Scan for the cell matching the given text and deliver its (x, y) coordinate at center. 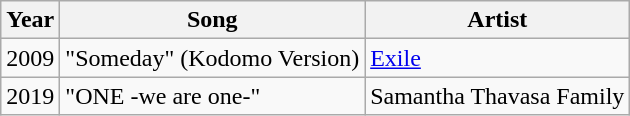
Samantha Thavasa Family (498, 96)
Song (212, 20)
2019 (30, 96)
Artist (498, 20)
Year (30, 20)
"ONE -we are one-" (212, 96)
"Someday" (Kodomo Version) (212, 58)
2009 (30, 58)
Exile (498, 58)
